Detect which cell encompasses the target text, then output its [X, Y] center coordinate. 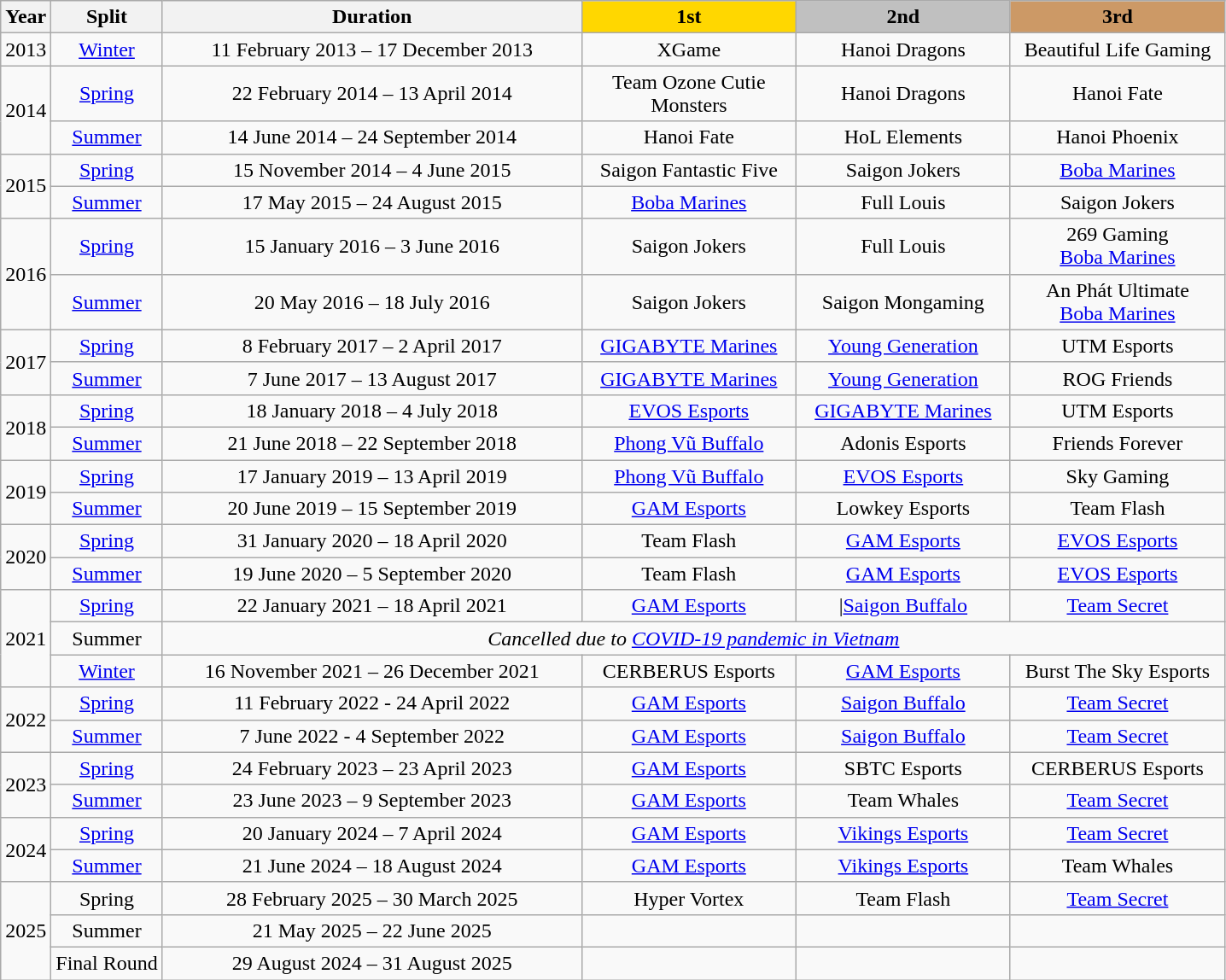
21 May 2025 – 22 June 2025 [372, 930]
2016 [26, 274]
Saigon Fantastic Five [688, 170]
2013 [26, 50]
Team Ozone Cutie Monsters [688, 94]
2021 [26, 639]
2017 [26, 362]
31 January 2020 – 18 April 2020 [372, 541]
22 January 2021 – 18 April 2021 [372, 606]
24 February 2023 – 23 April 2023 [372, 768]
20 May 2016 – 18 July 2016 [372, 302]
15 November 2014 – 4 June 2015 [372, 170]
XGame [688, 50]
3rd [1117, 17]
Duration [372, 17]
2023 [26, 785]
2020 [26, 557]
2nd [903, 17]
15 January 2016 – 3 June 2016 [372, 246]
21 June 2018 – 22 September 2018 [372, 443]
2018 [26, 427]
Cancelled due to COVID-19 pandemic in Vietnam [693, 639]
Saigon Mongaming [903, 302]
8 February 2017 – 2 April 2017 [372, 346]
ROG Friends [1117, 378]
20 January 2024 – 7 April 2024 [372, 833]
Hanoi Phoenix [1117, 137]
17 January 2019 – 13 April 2019 [372, 475]
Burst The Sky Esports [1117, 671]
19 June 2020 – 5 September 2020 [372, 574]
21 June 2024 – 18 August 2024 [372, 866]
269 Gaming Boba Marines [1117, 246]
Final Round [107, 963]
2014 [26, 109]
2024 [26, 849]
2022 [26, 720]
11 February 2022 - 24 April 2022 [372, 703]
HoL Elements [903, 137]
Friends Forever [1117, 443]
22 February 2014 – 13 April 2014 [372, 94]
7 June 2022 - 4 September 2022 [372, 736]
20 June 2019 – 15 September 2019 [372, 509]
29 August 2024 – 31 August 2025 [372, 963]
16 November 2021 – 26 December 2021 [372, 671]
23 June 2023 – 9 September 2023 [372, 801]
1st [688, 17]
17 May 2015 – 24 August 2015 [372, 202]
|Saigon Buffalo [903, 606]
Adonis Esports [903, 443]
Beautiful Life Gaming [1117, 50]
⁠Team Secret [1117, 606]
Sky Gaming [1117, 475]
Year [26, 17]
Split [107, 17]
2025 [26, 930]
2015 [26, 186]
Hyper Vortex [688, 898]
7 June 2017 – 13 August 2017 [372, 378]
14 June 2014 – 24 September 2014 [372, 137]
28 February 2025 – 30 March 2025 [372, 898]
11 February 2013 – 17 December 2013 [372, 50]
2019 [26, 492]
Lowkey Esports [903, 509]
An Phát Ultimate Boba Marines [1117, 302]
SBTC Esports [903, 768]
18 January 2018 – 4 July 2018 [372, 411]
